Scan for the cell matching the given text and deliver its (x, y) coordinate at center. 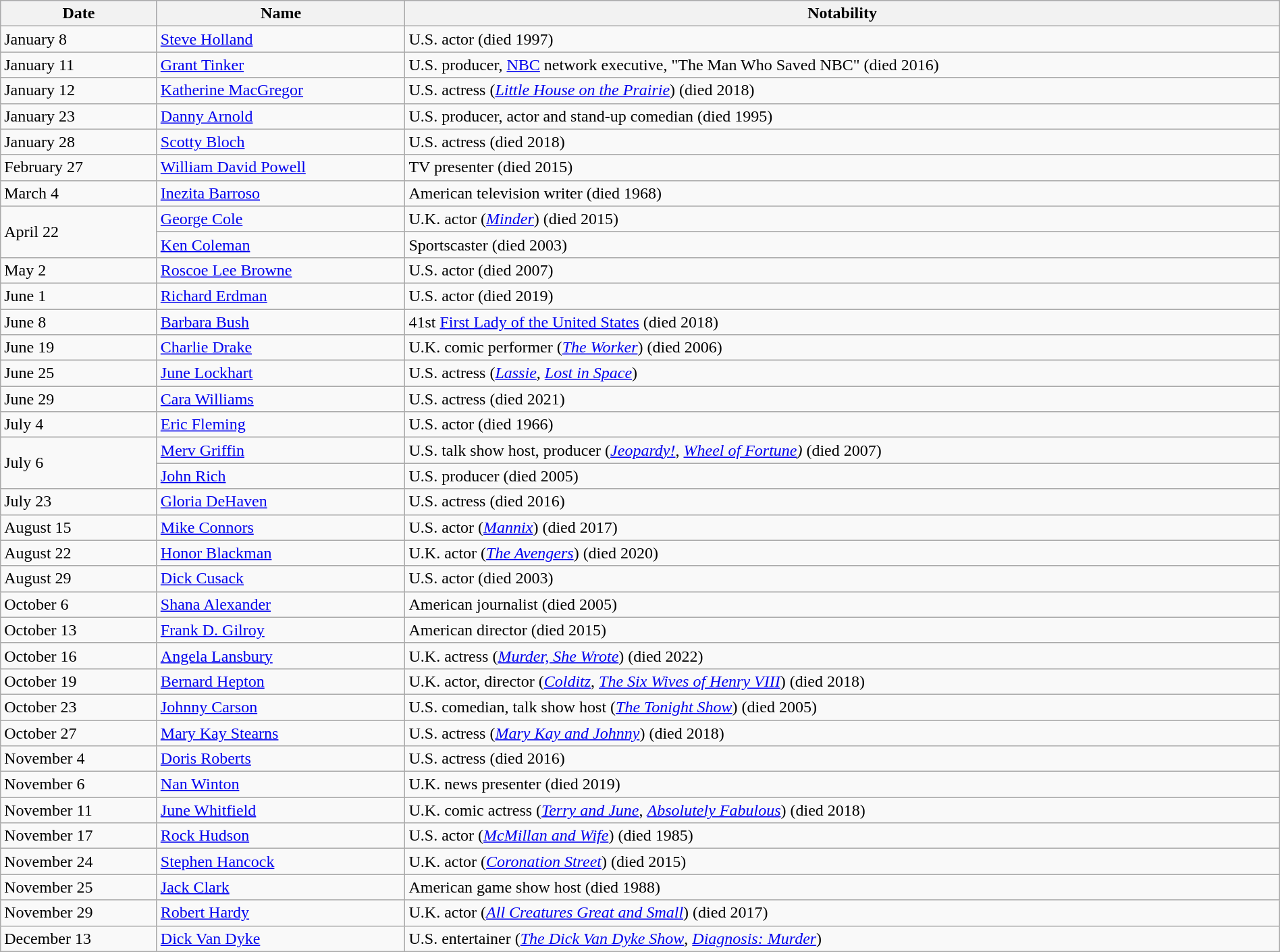
Inezita Barroso (281, 193)
U.K. actress (Murder, She Wrote) (died 2022) (843, 656)
November 29 (79, 913)
November 4 (79, 759)
Sportscaster (died 2003) (843, 244)
Grant Tinker (281, 65)
Frank D. Gilroy (281, 630)
Roscoe Lee Browne (281, 270)
U.S. actress (died 2021) (843, 399)
U.S. actor (died 1997) (843, 39)
Mike Connors (281, 527)
January 8 (79, 39)
Doris Roberts (281, 759)
Ken Coleman (281, 244)
January 12 (79, 90)
U.S. actress (Mary Kay and Johnny) (died 2018) (843, 733)
41st First Lady of the United States (died 2018) (843, 322)
American game show host (died 1988) (843, 887)
Notability (843, 14)
Dick Van Dyke (281, 938)
July 4 (79, 425)
Steve Holland (281, 39)
December 13 (79, 938)
October 19 (79, 681)
Rock Hudson (281, 836)
U.K. actor (Minder) (died 2015) (843, 219)
Charlie Drake (281, 348)
May 2 (79, 270)
American director (died 2015) (843, 630)
U.S. talk show host, producer (Jeopardy!, Wheel of Fortune) (died 2007) (843, 450)
Cara Williams (281, 399)
American journalist (died 2005) (843, 604)
U.S. actor (McMillan and Wife) (died 1985) (843, 836)
July 23 (79, 502)
U.K. news presenter (died 2019) (843, 785)
U.K. actor (Coronation Street) (died 2015) (843, 862)
June 8 (79, 322)
U.K. actor (All Creatures Great and Small) (died 2017) (843, 913)
Scotty Bloch (281, 142)
U.S. actress (Lassie, Lost in Space) (843, 373)
Gloria DeHaven (281, 502)
U.K. comic performer (The Worker) (died 2006) (843, 348)
Johnny Carson (281, 707)
U.S. actor (Mannix) (died 2017) (843, 527)
U.S. actor (died 1966) (843, 425)
Stephen Hancock (281, 862)
Richard Erdman (281, 296)
U.S. actor (died 2003) (843, 579)
Name (281, 14)
June Lockhart (281, 373)
November 6 (79, 785)
June 1 (79, 296)
Date (79, 14)
November 24 (79, 862)
John Rich (281, 476)
October 27 (79, 733)
Bernard Hepton (281, 681)
Robert Hardy (281, 913)
U.S. actress (Little House on the Prairie) (died 2018) (843, 90)
January 11 (79, 65)
U.S. producer, NBC network executive, "The Man Who Saved NBC" (died 2016) (843, 65)
U.S. actor (died 2019) (843, 296)
October 6 (79, 604)
TV presenter (died 2015) (843, 167)
William David Powell (281, 167)
Katherine MacGregor (281, 90)
January 23 (79, 116)
June 25 (79, 373)
Angela Lansbury (281, 656)
November 17 (79, 836)
U.S. actor (died 2007) (843, 270)
August 22 (79, 553)
Jack Clark (281, 887)
U.K. comic actress (Terry and June, Absolutely Fabulous) (died 2018) (843, 810)
U.S. actress (died 2018) (843, 142)
American television writer (died 1968) (843, 193)
June 29 (79, 399)
George Cole (281, 219)
U.K. actor, director (Colditz, The Six Wives of Henry VIII) (died 2018) (843, 681)
Merv Griffin (281, 450)
October 23 (79, 707)
Eric Fleming (281, 425)
U.S. comedian, talk show host (The Tonight Show) (died 2005) (843, 707)
Mary Kay Stearns (281, 733)
Shana Alexander (281, 604)
Dick Cusack (281, 579)
U.S. entertainer (The Dick Van Dyke Show, Diagnosis: Murder) (843, 938)
June 19 (79, 348)
October 16 (79, 656)
November 25 (79, 887)
August 29 (79, 579)
April 22 (79, 232)
Honor Blackman (281, 553)
Barbara Bush (281, 322)
June Whitfield (281, 810)
Nan Winton (281, 785)
August 15 (79, 527)
February 27 (79, 167)
U.K. actor (The Avengers) (died 2020) (843, 553)
Danny Arnold (281, 116)
November 11 (79, 810)
U.S. producer, actor and stand-up comedian (died 1995) (843, 116)
January 28 (79, 142)
October 13 (79, 630)
July 6 (79, 463)
March 4 (79, 193)
U.S. producer (died 2005) (843, 476)
